Return the (x, y) coordinate for the center point of the cell that contains the specified text.  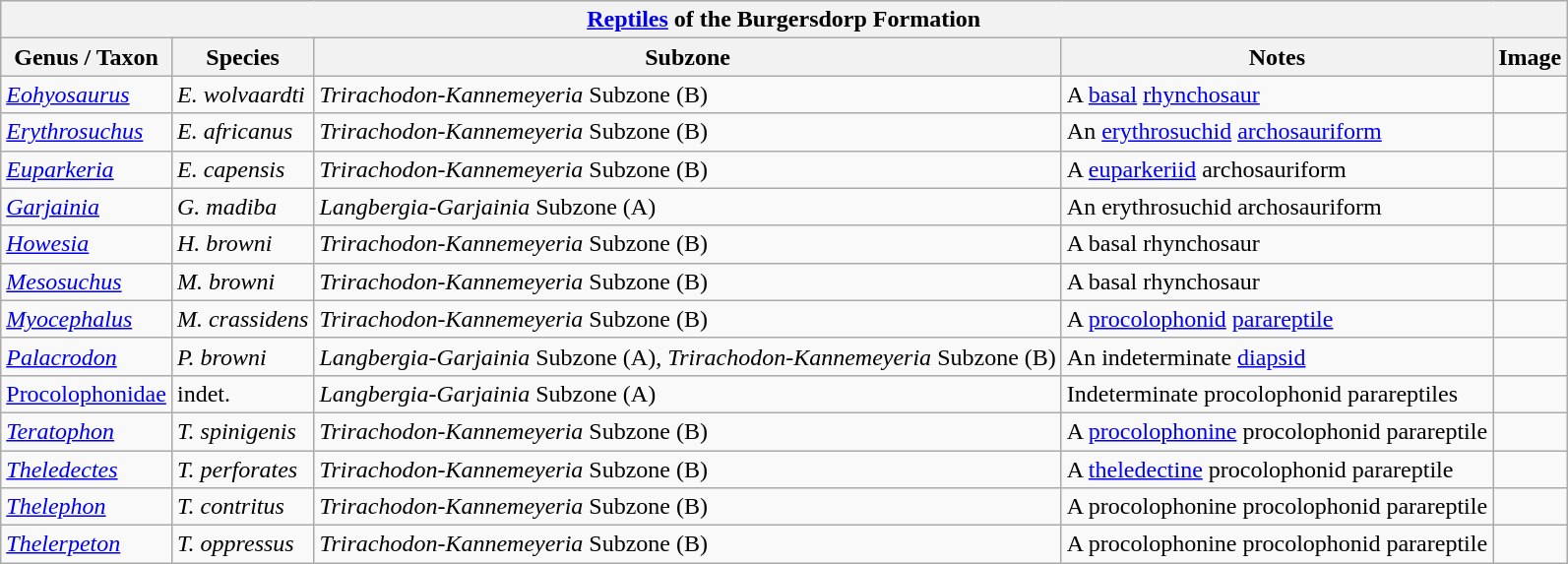
A theledectine procolophonid parareptile (1277, 470)
Genus / Taxon (87, 57)
T. perforates (242, 470)
T. oppressus (242, 544)
Image (1530, 57)
M. browni (242, 282)
H. browni (242, 244)
Subzone (687, 57)
Indeterminate procolophonid parareptiles (1277, 394)
Species (242, 57)
P. browni (242, 356)
Eohyosaurus (87, 94)
indet. (242, 394)
Theledectes (87, 470)
Mesosuchus (87, 282)
Palacrodon (87, 356)
Euparkeria (87, 169)
E. wolvaardti (242, 94)
T. contritus (242, 507)
Teratophon (87, 431)
T. spinigenis (242, 431)
E. africanus (242, 132)
Langbergia-Garjainia Subzone (A), Trirachodon-Kannemeyeria Subzone (B) (687, 356)
Procolophonidae (87, 394)
Reptiles of the Burgersdorp Formation (784, 20)
Myocephalus (87, 319)
An indeterminate diapsid (1277, 356)
Thelephon (87, 507)
Erythrosuchus (87, 132)
M. crassidens (242, 319)
G. madiba (242, 207)
E. capensis (242, 169)
Notes (1277, 57)
Howesia (87, 244)
Garjainia (87, 207)
A procolophonid parareptile (1277, 319)
A euparkeriid archosauriform (1277, 169)
Thelerpeton (87, 544)
